Identify which cell holds the provided text, then report its (x, y) central coordinate. 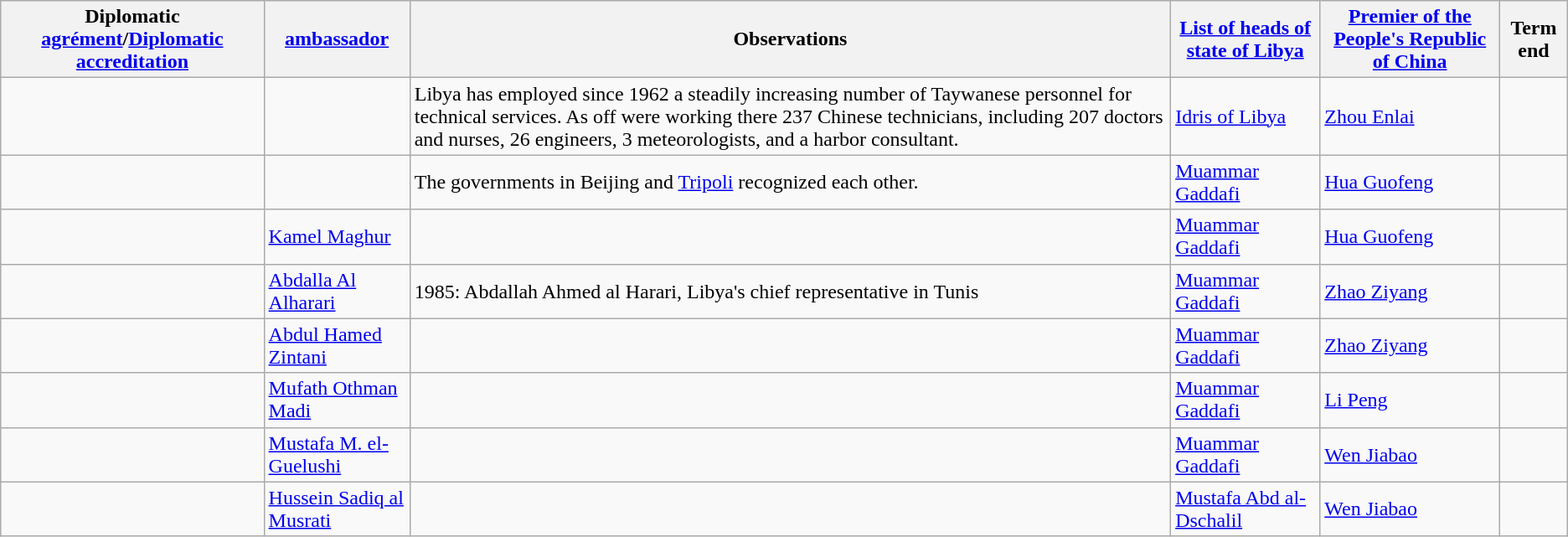
Zhou Enlai (1411, 116)
Premier of the People's Republic of China (1411, 39)
1985: Abdallah Ahmed al Harari, Libya's chief representative in Tunis (790, 292)
List of heads of state of Libya (1246, 39)
Abdalla Al Alharari (337, 292)
Observations (790, 39)
Diplomatic agrément/Diplomatic accreditation (132, 39)
Mufath Othman Madi (337, 400)
Idris of Libya (1246, 116)
Mustafa Abd al-Dschalil (1246, 509)
Mustafa M. el-Guelushi (337, 454)
Li Peng (1411, 400)
Hussein Sadiq al Musrati (337, 509)
Term end (1534, 39)
Abdul Hamed Zintani (337, 345)
The governments in Beijing and Tripoli recognized each other. (790, 183)
Kamel Maghur (337, 236)
ambassador (337, 39)
